Determine the [X, Y] coordinate at the center of the cell enclosing the given text.  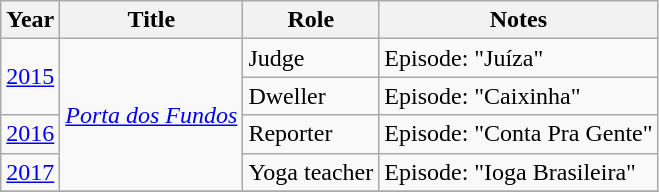
Episode: "Juíza" [518, 58]
Dweller [311, 96]
Episode: "Conta Pra Gente" [518, 134]
Year [30, 20]
Porta dos Fundos [152, 115]
2016 [30, 134]
2017 [30, 172]
Episode: "Caixinha" [518, 96]
2015 [30, 77]
Episode: "Ioga Brasileira" [518, 172]
Judge [311, 58]
Title [152, 20]
Notes [518, 20]
Yoga teacher [311, 172]
Role [311, 20]
Reporter [311, 134]
